Locate the cell with the specified text and output its (X, Y) center coordinate. 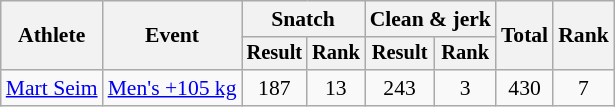
13 (336, 88)
Total (524, 36)
7 (584, 88)
Athlete (52, 36)
Event (172, 36)
3 (464, 88)
187 (275, 88)
Clean & jerk (430, 19)
Snatch (304, 19)
Mart Seim (52, 88)
243 (400, 88)
430 (524, 88)
Men's +105 kg (172, 88)
